From the cell containing the given text, extract its center point as (x, y) coordinate. 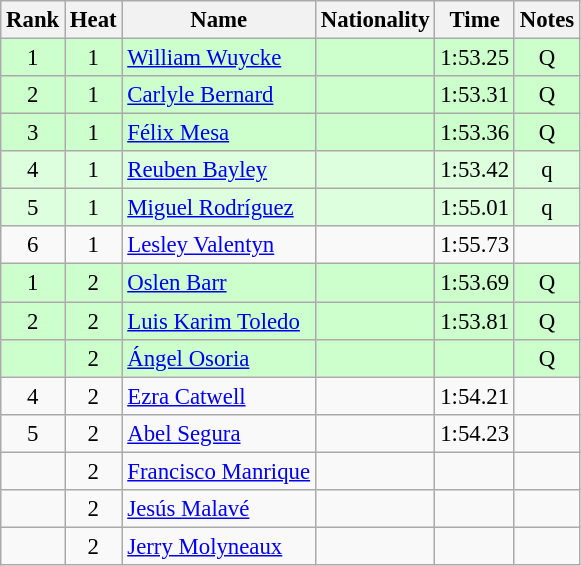
3 (33, 133)
Jerry Molyneaux (218, 546)
Miguel Rodríguez (218, 208)
1:53.42 (475, 170)
William Wuycke (218, 58)
Abel Segura (218, 433)
Notes (546, 20)
Félix Mesa (218, 133)
1:54.23 (475, 433)
1:53.31 (475, 95)
Ezra Catwell (218, 396)
Francisco Manrique (218, 471)
6 (33, 245)
1:53.25 (475, 58)
1:55.73 (475, 245)
1:54.21 (475, 396)
Luis Karim Toledo (218, 321)
Ángel Osoria (218, 358)
1:53.36 (475, 133)
Carlyle Bernard (218, 95)
Oslen Barr (218, 283)
Name (218, 20)
Nationality (374, 20)
Heat (94, 20)
1:53.69 (475, 283)
Rank (33, 20)
Time (475, 20)
1:53.81 (475, 321)
1:55.01 (475, 208)
Lesley Valentyn (218, 245)
Jesús Malavé (218, 509)
Reuben Bayley (218, 170)
